Search for the cell housing the specified text and yield its (x, y) center coordinate. 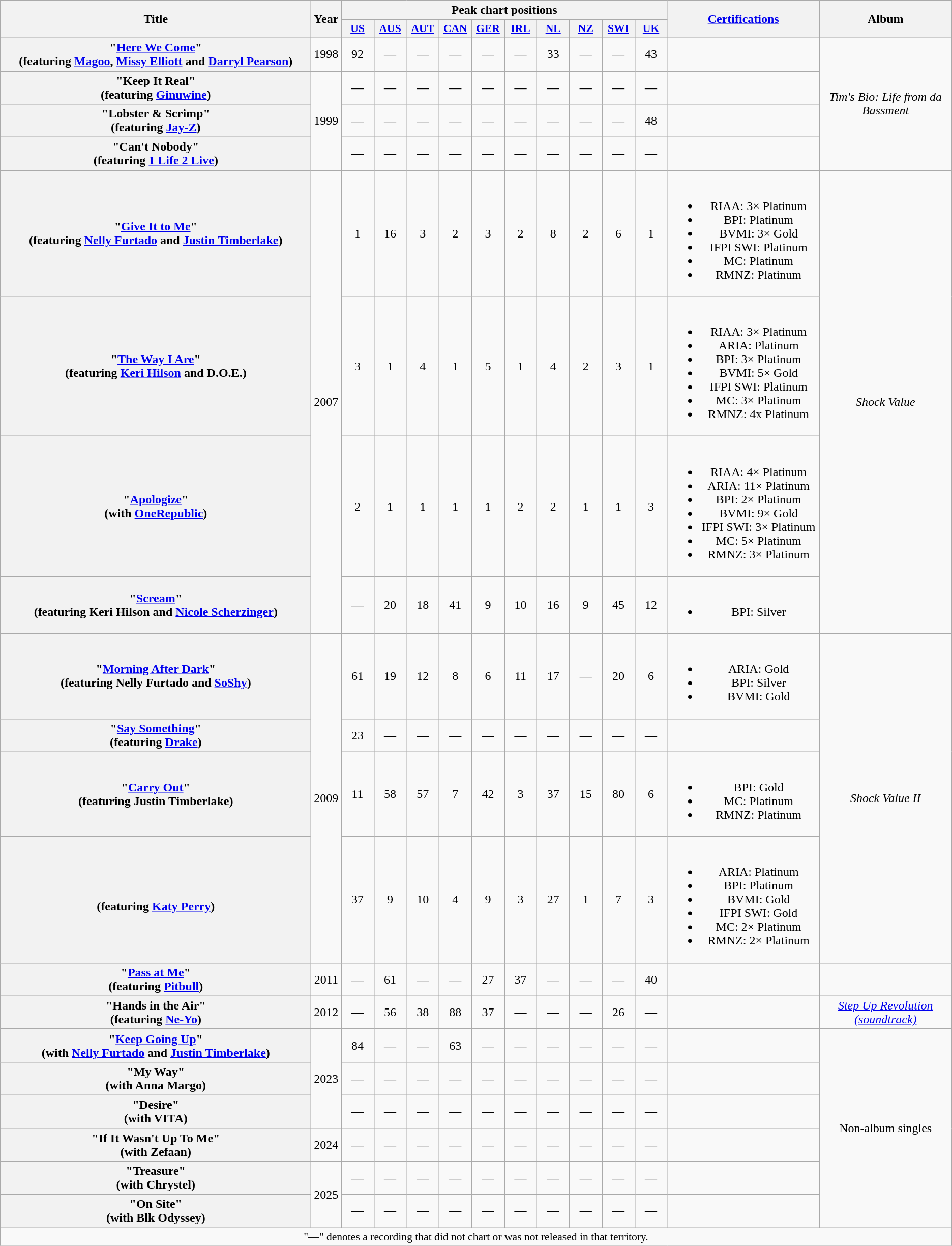
"Apologize" (with OneRepublic) (156, 507)
2007 (326, 402)
2024 (326, 1144)
"Carry Out" (featuring Justin Timberlake) (156, 794)
"Desire" (with VITA) (156, 1112)
"Scream" (featuring Keri Hilson and Nicole Scherzinger) (156, 605)
48 (651, 121)
"Keep It Real" (featuring Ginuwine) (156, 87)
"Pass at Me" (featuring Pitbull) (156, 980)
"My Way" (with Anna Margo) (156, 1078)
"Here We Come" (featuring Magoo, Missy Elliott and Darryl Pearson) (156, 54)
Shock Value (885, 402)
88 (455, 1012)
"Treasure" (with Chrystel) (156, 1178)
UK (651, 29)
"Keep Going Up" (with Nelly Furtado and Justin Timberlake) (156, 1046)
Title (156, 19)
63 (455, 1046)
Year (326, 19)
26 (618, 1012)
2012 (326, 1012)
Non-album singles (885, 1128)
92 (358, 54)
56 (390, 1012)
ARIA: GoldBPI: SilverBVMI: Gold (743, 676)
GER (488, 29)
(featuring Katy Perry) (156, 900)
"—" denotes a recording that did not chart or was not released in that territory. (476, 1237)
RIAA: 3× PlatinumBPI: PlatinumBVMI: 3× GoldIFPI SWI: PlatinumMC: PlatinumRMNZ: Platinum (743, 233)
AUS (390, 29)
58 (390, 794)
45 (618, 605)
5 (488, 366)
15 (586, 794)
"The Way I Are" (featuring Keri Hilson and D.O.E.) (156, 366)
AUT (423, 29)
1998 (326, 54)
2025 (326, 1195)
"Give It to Me" (featuring Nelly Furtado and Justin Timberlake) (156, 233)
RIAA: 4× PlatinumARIA: 11× PlatinumBPI: 2× PlatinumBVMI: 9× GoldIFPI SWI: 3× PlatinumMC: 5× PlatinumRMNZ: 3× Platinum (743, 507)
2023 (326, 1078)
BPI: GoldMC: PlatinumRMNZ: Platinum (743, 794)
2011 (326, 980)
23 (358, 735)
Certifications (743, 19)
"If It Wasn't Up To Me" (with Zefaan) (156, 1144)
NZ (586, 29)
33 (553, 54)
CAN (455, 29)
42 (488, 794)
NL (553, 29)
Shock Value II (885, 798)
1999 (326, 121)
Peak chart positions (504, 10)
17 (553, 676)
US (358, 29)
38 (423, 1012)
80 (618, 794)
"On Site" (with Blk Odyssey) (156, 1211)
SWI (618, 29)
"Morning After Dark" (featuring Nelly Furtado and SoShy) (156, 676)
"Can't Nobody" (featuring 1 Life 2 Live) (156, 154)
IRL (521, 29)
Tim's Bio: Life from da Bassment (885, 104)
43 (651, 54)
2009 (326, 798)
19 (390, 676)
ARIA: PlatinumBPI: PlatinumBVMI: GoldIFPI SWI: GoldMC: 2× PlatinumRMNZ: 2× Platinum (743, 900)
84 (358, 1046)
41 (455, 605)
40 (651, 980)
18 (423, 605)
Step Up Revolution (soundtrack) (885, 1012)
"Lobster & Scrimp" (featuring Jay-Z) (156, 121)
"Say Something" (featuring Drake) (156, 735)
RIAA: 3× PlatinumARIA: PlatinumBPI: 3× PlatinumBVMI: 5× GoldIFPI SWI: PlatinumMC: 3× PlatinumRMNZ: 4x Platinum (743, 366)
57 (423, 794)
BPI: Silver (743, 605)
"Hands in the Air" (featuring Ne-Yo) (156, 1012)
Album (885, 19)
